Return (X, Y) of the center of cell containing provided text 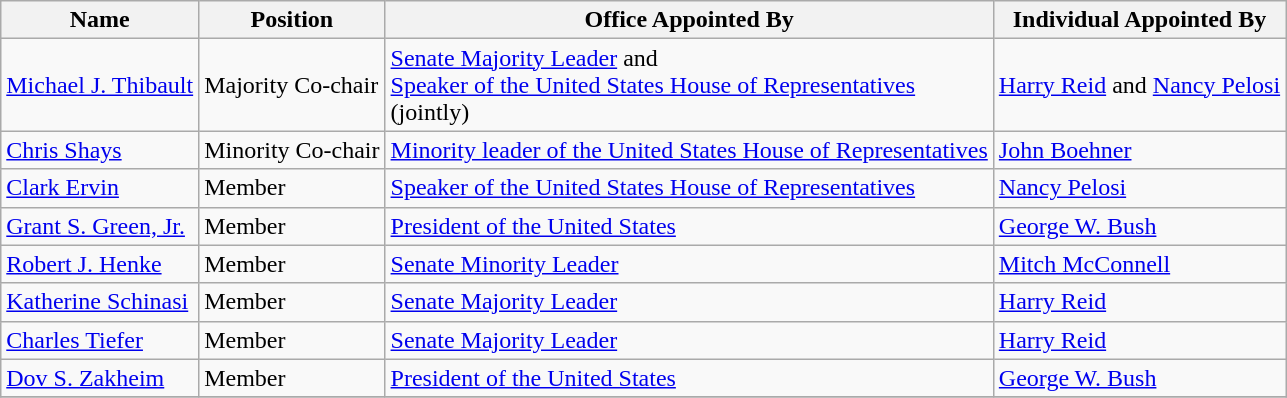
Senate Minority Leader (689, 264)
Chris Shays (100, 150)
Individual Appointed By (1139, 20)
Clark Ervin (100, 188)
Name (100, 20)
John Boehner (1139, 150)
Mitch McConnell (1139, 264)
Michael J. Thibault (100, 85)
Majority Co-chair (292, 85)
Robert J. Henke (100, 264)
Grant S. Green, Jr. (100, 226)
Dov S. Zakheim (100, 378)
Nancy Pelosi (1139, 188)
Speaker of the United States House of Representatives (689, 188)
Senate Majority Leader andSpeaker of the United States House of Representatives(jointly) (689, 85)
Office Appointed By (689, 20)
Position (292, 20)
Harry Reid and Nancy Pelosi (1139, 85)
Minority Co-chair (292, 150)
Katherine Schinasi (100, 302)
Minority leader of the United States House of Representatives (689, 150)
Charles Tiefer (100, 340)
